Scan for the cell matching the given text and deliver its [x, y] coordinate at center. 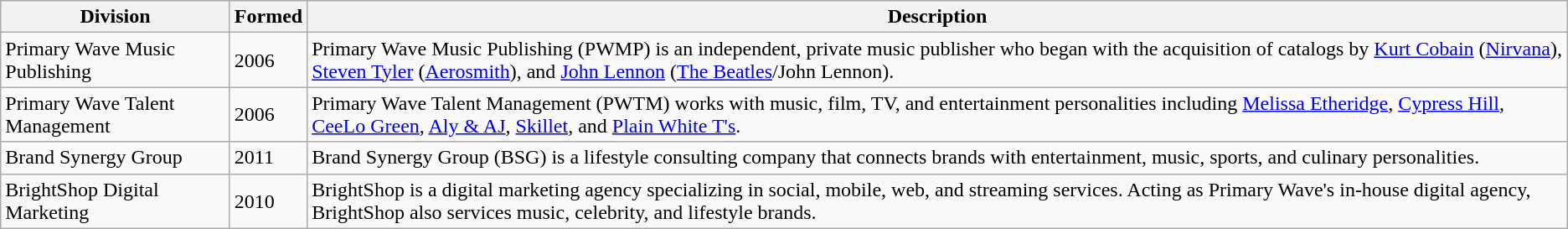
BrightShop Digital Marketing [116, 201]
Brand Synergy Group (BSG) is a lifestyle consulting company that connects brands with entertainment, music, sports, and culinary personalities. [938, 158]
2010 [268, 201]
Brand Synergy Group [116, 158]
Division [116, 17]
Primary Wave Talent Management [116, 114]
Primary Wave Music Publishing [116, 60]
Description [938, 17]
2011 [268, 158]
Formed [268, 17]
